For the text-containing cell, return its midpoint in (x, y) coordinate format. 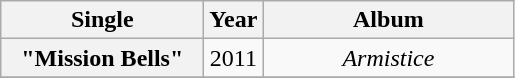
"Mission Bells" (102, 58)
Year (234, 20)
2011 (234, 58)
Album (388, 20)
Single (102, 20)
Armistice (388, 58)
